Search for the cell housing the specified text and yield its (X, Y) center coordinate. 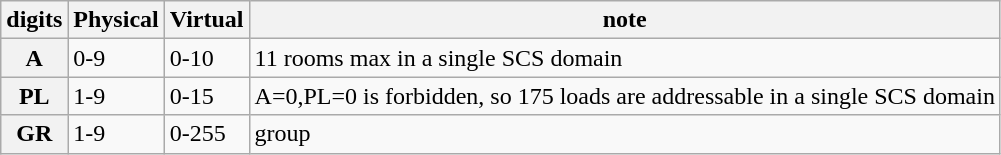
GR (34, 134)
note (624, 20)
0-9 (116, 58)
digits (34, 20)
PL (34, 96)
0-10 (206, 58)
Virtual (206, 20)
A (34, 58)
A=0,PL=0 is forbidden, so 175 loads are addressable in a single SCS domain (624, 96)
0-255 (206, 134)
0-15 (206, 96)
group (624, 134)
11 rooms max in a single SCS domain (624, 58)
Physical (116, 20)
